Find where the given text appears and provide that cell's center as [X, Y] coordinate. 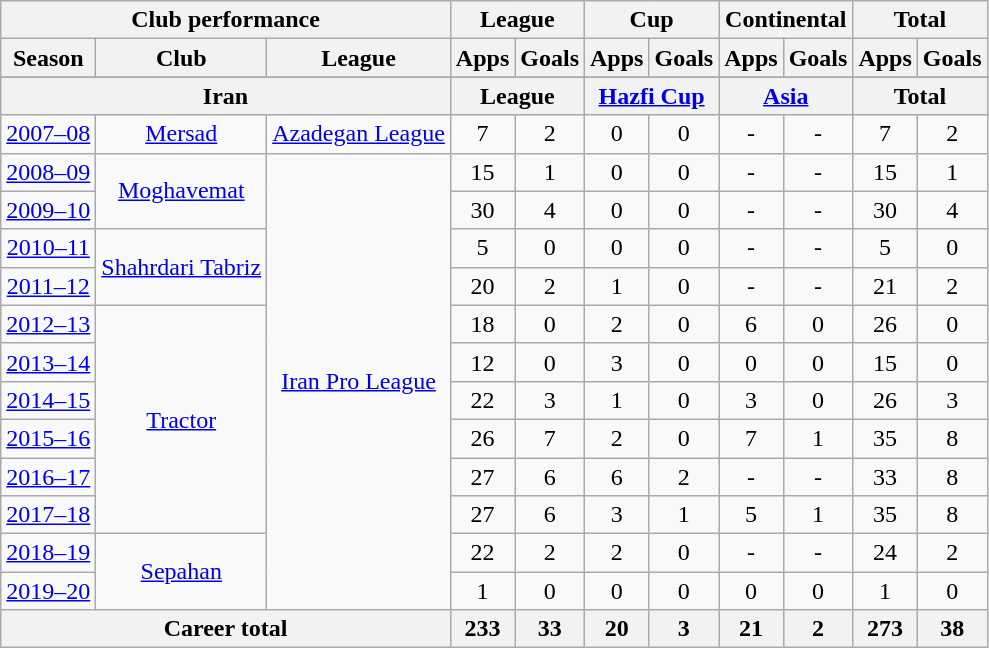
Hazfi Cup [652, 96]
2009–10 [48, 210]
273 [885, 629]
2017–18 [48, 515]
2019–20 [48, 591]
Mersad [182, 134]
Continental [786, 20]
Iran [226, 96]
2010–11 [48, 248]
24 [885, 553]
2014–15 [48, 400]
233 [482, 629]
Shahrdari Tabriz [182, 267]
2018–19 [48, 553]
Club [182, 58]
2008–09 [48, 172]
2013–14 [48, 362]
2015–16 [48, 438]
2012–13 [48, 324]
Career total [226, 629]
Sepahan [182, 572]
Season [48, 58]
Club performance [226, 20]
Cup [652, 20]
12 [482, 362]
2007–08 [48, 134]
38 [952, 629]
Moghavemat [182, 191]
18 [482, 324]
Azadegan League [359, 134]
2016–17 [48, 477]
2011–12 [48, 286]
Tractor [182, 419]
Asia [786, 96]
Iran Pro League [359, 382]
